From the cell containing the given text, extract its center point as [x, y] coordinate. 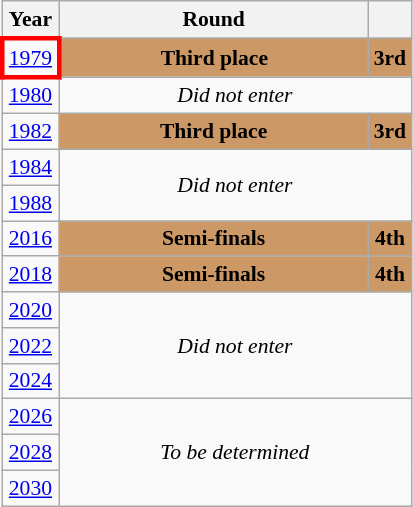
1982 [30, 132]
2016 [30, 239]
2022 [30, 346]
2026 [30, 417]
To be determined [236, 452]
Year [30, 20]
2020 [30, 310]
2018 [30, 275]
Round [214, 20]
2024 [30, 381]
1988 [30, 203]
1979 [30, 58]
2030 [30, 488]
1984 [30, 168]
1980 [30, 96]
2028 [30, 453]
